Determine the (X, Y) coordinate at the center of the cell enclosing the given text.  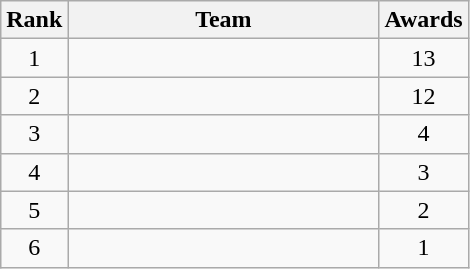
13 (424, 58)
12 (424, 96)
6 (34, 248)
5 (34, 210)
Team (224, 20)
Awards (424, 20)
Rank (34, 20)
